Locate the cell with the specified text and output its (x, y) center coordinate. 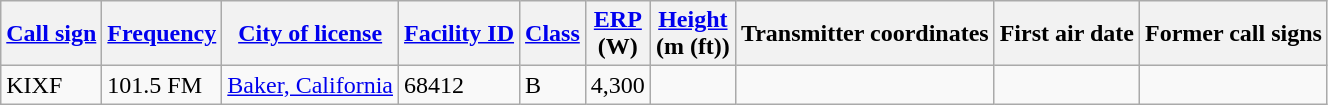
68412 (460, 85)
Baker, California (310, 85)
Transmitter coordinates (864, 34)
Call sign (52, 34)
Frequency (162, 34)
4,300 (618, 85)
Facility ID (460, 34)
B (553, 85)
First air date (1066, 34)
Height(m (ft)) (692, 34)
101.5 FM (162, 85)
City of license (310, 34)
Class (553, 34)
KIXF (52, 85)
ERP(W) (618, 34)
Former call signs (1233, 34)
